Pinpoint the cell where the given text exists, returning its [X, Y] midpoint coordinate. 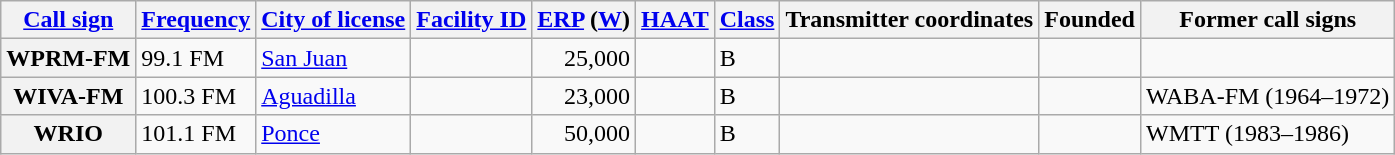
Ponce [334, 134]
Aguadilla [334, 96]
San Juan [334, 58]
Call sign [68, 20]
Transmitter coordinates [910, 20]
25,000 [584, 58]
WABA-FM (1964–1972) [1267, 96]
50,000 [584, 134]
HAAT [676, 20]
Class [747, 20]
ERP (W) [584, 20]
Founded [1090, 20]
Frequency [196, 20]
23,000 [584, 96]
Facility ID [472, 20]
101.1 FM [196, 134]
WMTT (1983–1986) [1267, 134]
WIVA-FM [68, 96]
City of license [334, 20]
99.1 FM [196, 58]
Former call signs [1267, 20]
WRIO [68, 134]
WPRM-FM [68, 58]
100.3 FM [196, 96]
